From the cell containing the given text, extract its center point as (x, y) coordinate. 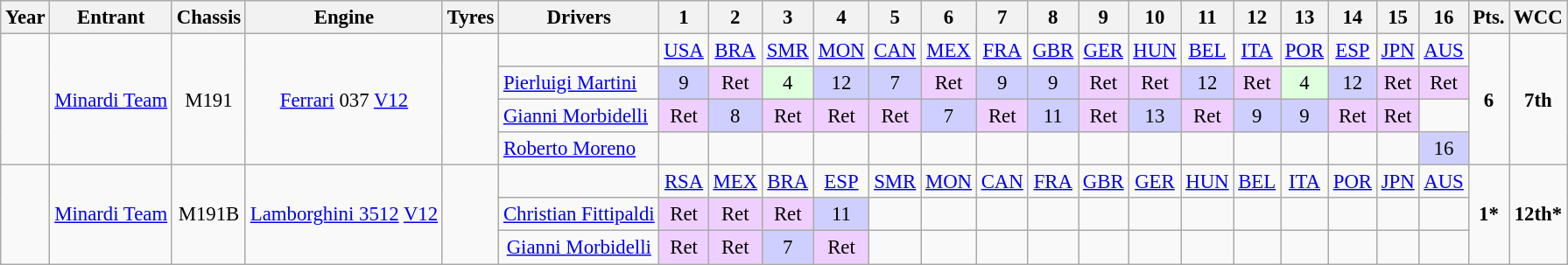
1 (684, 17)
Engine (343, 17)
Pts. (1488, 17)
Ferrari 037 V12 (343, 100)
WCC (1538, 17)
Tyres (470, 17)
Pierluigi Martini (580, 83)
Roberto Moreno (580, 149)
3 (788, 17)
RSA (684, 182)
Lamborghini 3512 V12 (343, 215)
15 (1397, 17)
10 (1155, 17)
Entrant (111, 17)
12th* (1538, 215)
M191 (208, 100)
Year (25, 17)
1* (1488, 215)
2 (735, 17)
Chassis (208, 17)
Drivers (580, 17)
USA (684, 51)
Christian Fittipaldi (580, 214)
M191B (208, 215)
7th (1538, 100)
14 (1352, 17)
5 (895, 17)
